Determine the [x, y] coordinate at the center of the cell enclosing the given text.  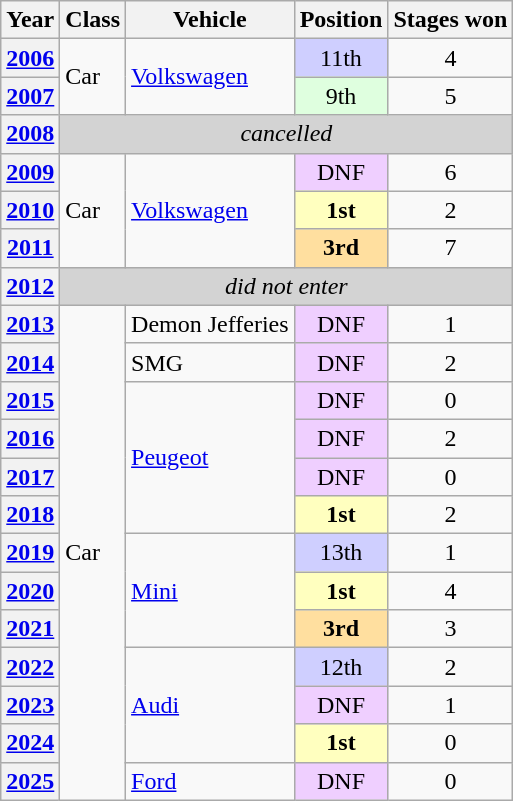
6 [450, 172]
Year [30, 20]
2011 [30, 248]
2012 [30, 286]
2013 [30, 324]
13th [341, 553]
2024 [30, 743]
2014 [30, 362]
Demon Jefferies [210, 324]
Peugeot [210, 457]
2019 [30, 553]
Vehicle [210, 20]
3 [450, 629]
2007 [30, 96]
2015 [30, 400]
2018 [30, 515]
7 [450, 248]
2023 [30, 705]
2016 [30, 438]
Mini [210, 591]
5 [450, 96]
2010 [30, 210]
Position [341, 20]
11th [341, 58]
2025 [30, 781]
did not enter [286, 286]
Audi [210, 705]
Stages won [450, 20]
Class [93, 20]
9th [341, 96]
2022 [30, 667]
SMG [210, 362]
2006 [30, 58]
2017 [30, 477]
Ford [210, 781]
2008 [30, 134]
2020 [30, 591]
cancelled [286, 134]
2021 [30, 629]
2009 [30, 172]
12th [341, 667]
